Determine the (x, y) coordinate at the center of the cell enclosing the given text.  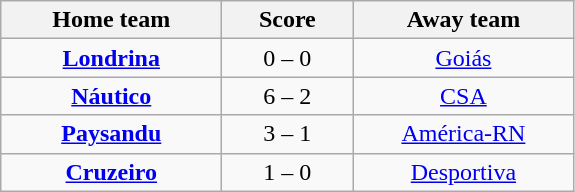
0 – 0 (288, 58)
Paysandu (112, 134)
Score (288, 20)
Away team (464, 20)
Desportiva (464, 172)
Londrina (112, 58)
Home team (112, 20)
6 – 2 (288, 96)
Náutico (112, 96)
1 – 0 (288, 172)
3 – 1 (288, 134)
Cruzeiro (112, 172)
Goiás (464, 58)
CSA (464, 96)
América-RN (464, 134)
